Detect which cell encompasses the target text, then output its [x, y] center coordinate. 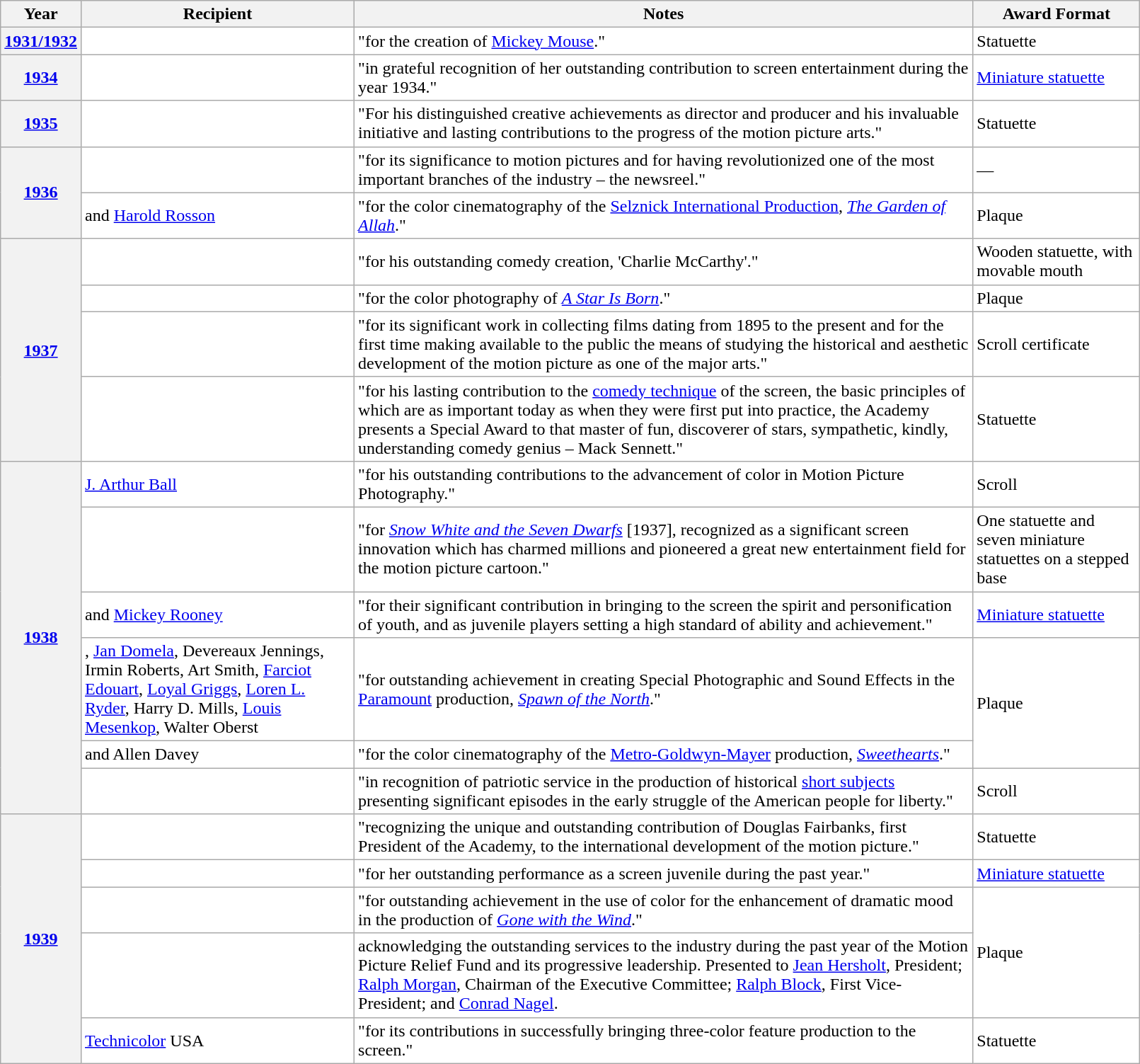
Notes [664, 14]
— [1056, 170]
"for the color cinematography of the Metro-Goldwyn-Mayer production, Sweethearts." [664, 755]
1934 [41, 78]
and Mickey Rooney [217, 614]
Year [41, 14]
One statuette and seven miniature statuettes on a stepped base [1056, 549]
1935 [41, 123]
Scroll certificate [1056, 344]
"for the color photography of A Star Is Born." [664, 298]
Award Format [1056, 14]
Wooden statuette, with movable mouth [1056, 262]
1937 [41, 350]
"for his outstanding comedy creation, 'Charlie McCarthy'." [664, 262]
1936 [41, 193]
and Allen Davey [217, 755]
"for the creation of Mickey Mouse." [664, 41]
J. Arthur Ball [217, 484]
"for its contributions in successfully bringing three-color feature production to the screen." [664, 1041]
Technicolor USA [217, 1041]
"in grateful recognition of her outstanding contribution to screen entertainment during the year 1934." [664, 78]
"for outstanding achievement in creating Special Photographic and Sound Effects in the Paramount production, Spawn of the North." [664, 690]
"for the color cinematography of the Selznick International Production, The Garden of Allah." [664, 215]
1939 [41, 939]
Recipient [217, 14]
1938 [41, 637]
"for its significance to motion pictures and for having revolutionized one of the most important branches of the industry – the newsreel." [664, 170]
"for her outstanding performance as a screen juvenile during the past year." [664, 874]
1931/1932 [41, 41]
"for outstanding achievement in the use of color for the enhancement of dramatic mood in the production of Gone with the Wind." [664, 910]
and Harold Rosson [217, 215]
"for his outstanding contributions to the advancement of color in Motion Picture Photography." [664, 484]
